Identify which cell holds the provided text, then report its (x, y) central coordinate. 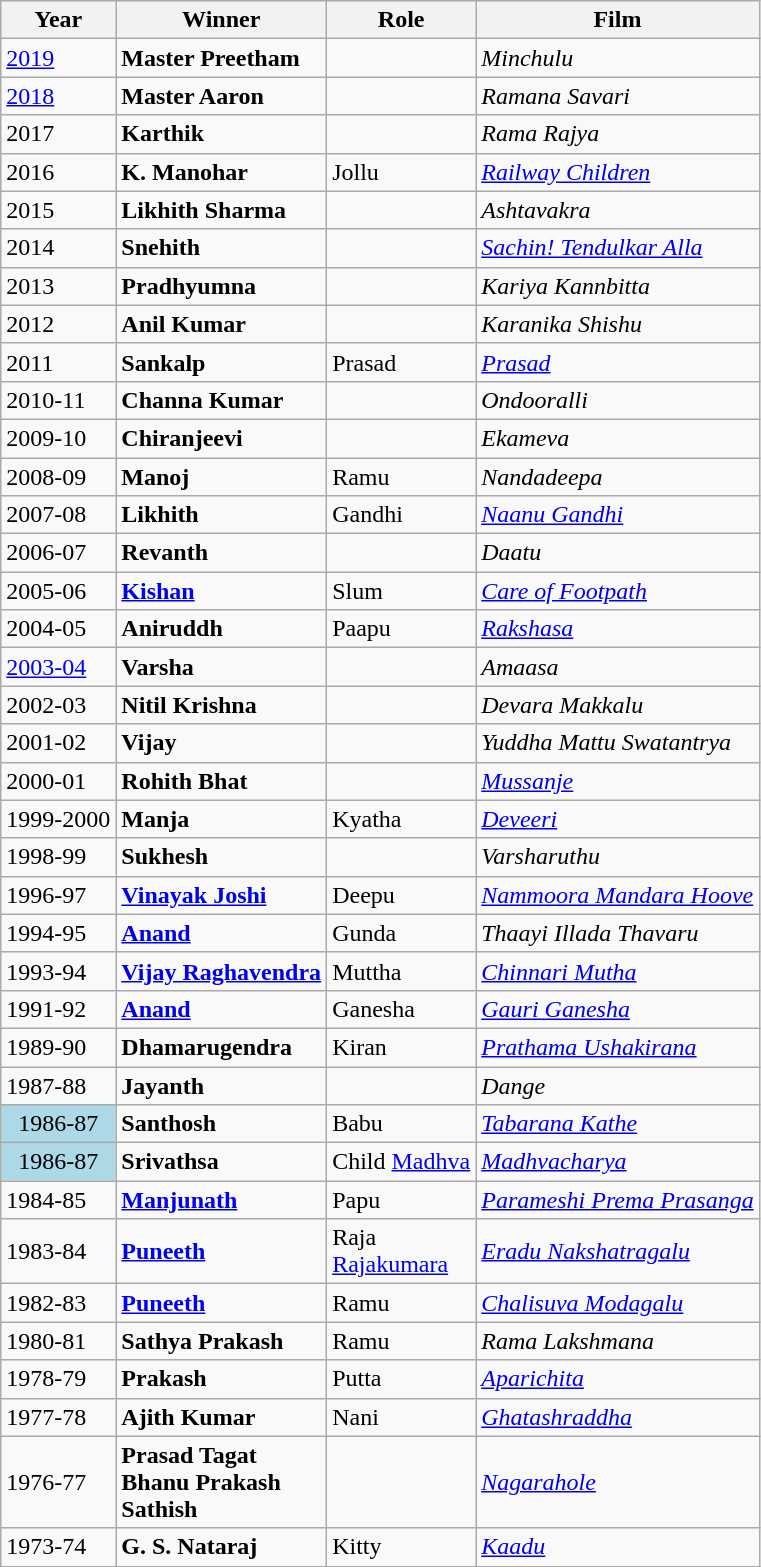
Kariya Kannbitta (618, 286)
Parameshi Prema Prasanga (618, 1200)
2000-01 (58, 781)
Ghatashraddha (618, 1417)
2008-09 (58, 477)
1989-90 (58, 1047)
1994-95 (58, 933)
2017 (58, 134)
Madhvacharya (618, 1162)
Varsha (222, 667)
Rohith Bhat (222, 781)
Manoj (222, 477)
Thaayi Illada Thavaru (618, 933)
2019 (58, 58)
Jollu (402, 172)
Role (402, 20)
Babu (402, 1124)
1978-79 (58, 1379)
2007-08 (58, 515)
Eradu Nakshatragalu (618, 1252)
Sukhesh (222, 857)
Master Preetham (222, 58)
Kishan (222, 591)
Santhosh (222, 1124)
Muttha (402, 971)
G. S. Nataraj (222, 1547)
2014 (58, 248)
Kiran (402, 1047)
Aparichita (618, 1379)
Child Madhva (402, 1162)
Revanth (222, 553)
Year (58, 20)
1993-94 (58, 971)
Tabarana Kathe (618, 1124)
2002-03 (58, 705)
2001-02 (58, 743)
2013 (58, 286)
Vijay (222, 743)
2012 (58, 324)
Paapu (402, 629)
1996-97 (58, 895)
1983-84 (58, 1252)
Rama Lakshmana (618, 1341)
Chalisuva Modagalu (618, 1303)
Minchulu (618, 58)
Winner (222, 20)
Prathama Ushakirana (618, 1047)
2018 (58, 96)
Sankalp (222, 362)
Nitil Krishna (222, 705)
Ashtavakra (618, 210)
Karthik (222, 134)
Sachin! Tendulkar Alla (618, 248)
1976-77 (58, 1482)
Likhith (222, 515)
Nani (402, 1417)
2011 (58, 362)
2003-04 (58, 667)
Ramana Savari (618, 96)
Gandhi (402, 515)
Prasad TagatBhanu PrakashSathish (222, 1482)
Deveeri (618, 819)
2009-10 (58, 438)
Yuddha Mattu Swatantrya (618, 743)
Chiranjeevi (222, 438)
Kyatha (402, 819)
Dange (618, 1085)
Vinayak Joshi (222, 895)
Ekameva (618, 438)
Varsharuthu (618, 857)
Dhamarugendra (222, 1047)
K. Manohar (222, 172)
2015 (58, 210)
Anil Kumar (222, 324)
2004-05 (58, 629)
Pradhyumna (222, 286)
Sathya Prakash (222, 1341)
Snehith (222, 248)
Channa Kumar (222, 400)
Gunda (402, 933)
Jayanth (222, 1085)
2016 (58, 172)
Care of Footpath (618, 591)
Nagarahole (618, 1482)
Vijay Raghavendra (222, 971)
Chinnari Mutha (618, 971)
Railway Children (618, 172)
1991-92 (58, 1009)
1984-85 (58, 1200)
Amaasa (618, 667)
Aniruddh (222, 629)
Karanika Shishu (618, 324)
Film (618, 20)
Ajith Kumar (222, 1417)
Srivathsa (222, 1162)
Nammoora Mandara Hoove (618, 895)
Naanu Gandhi (618, 515)
Slum (402, 591)
Manja (222, 819)
Ganesha (402, 1009)
1999-2000 (58, 819)
2006-07 (58, 553)
2005-06 (58, 591)
2010-11 (58, 400)
Kitty (402, 1547)
1980-81 (58, 1341)
Rakshasa (618, 629)
Papu (402, 1200)
1987-88 (58, 1085)
Gauri Ganesha (618, 1009)
Putta (402, 1379)
Nandadeepa (618, 477)
Manjunath (222, 1200)
Mussanje (618, 781)
1977-78 (58, 1417)
Deepu (402, 895)
Ondooralli (618, 400)
Rama Rajya (618, 134)
RajaRajakumara (402, 1252)
Devara Makkalu (618, 705)
Master Aaron (222, 96)
1982-83 (58, 1303)
Prakash (222, 1379)
1973-74 (58, 1547)
Kaadu (618, 1547)
1998-99 (58, 857)
Likhith Sharma (222, 210)
Daatu (618, 553)
